Provide the [X, Y] coordinate of the cell's center where the given text is located.  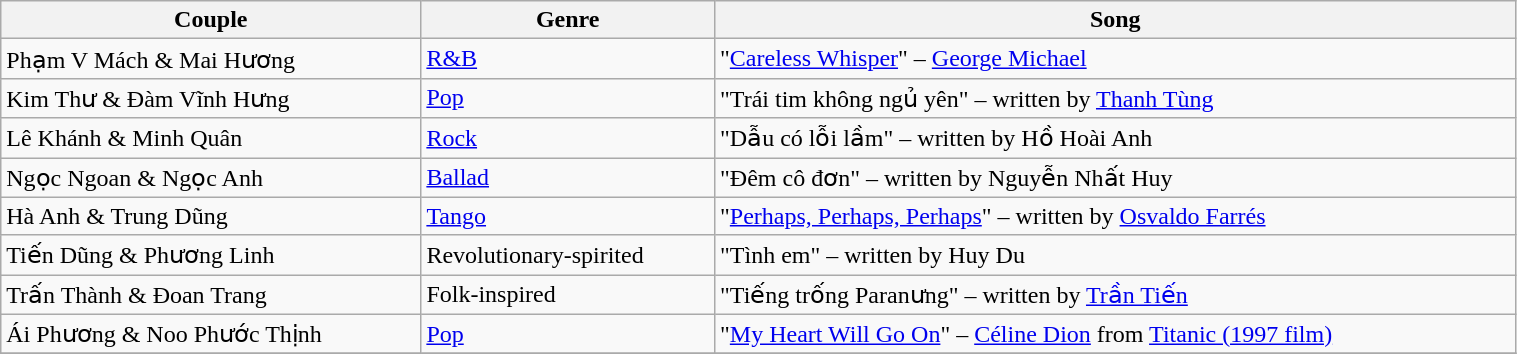
Tango [568, 216]
"My Heart Will Go On" – Céline Dion from Titanic (1997 film) [1116, 334]
Ái Phương & Noo Phước Thịnh [211, 334]
Lê Khánh & Minh Quân [211, 138]
R&B [568, 59]
Ballad [568, 178]
Revolutionary-spirited [568, 255]
Tiến Dũng & Phương Linh [211, 255]
"Careless Whisper" – George Michael [1116, 59]
Genre [568, 20]
Trấn Thành & Đoan Trang [211, 295]
"Perhaps, Perhaps, Perhaps" – written by Osvaldo Farrés [1116, 216]
Song [1116, 20]
"Tình em" – written by Huy Du [1116, 255]
Phạm V Mách & Mai Hương [211, 59]
Ngọc Ngoan & Ngọc Anh [211, 178]
Folk-inspired [568, 295]
"Dẫu có lỗi lầm" – written by Hồ Hoài Anh [1116, 138]
"Tiếng trống Paranưng" – written by Trần Tiến [1116, 295]
Kim Thư & Đàm Vĩnh Hưng [211, 98]
Hà Anh & Trung Dũng [211, 216]
Rock [568, 138]
"Trái tim không ngủ yên" – written by Thanh Tùng [1116, 98]
"Đêm cô đơn" – written by Nguyễn Nhất Huy [1116, 178]
Couple [211, 20]
